Extract the [x, y] coordinate from the center of the cell holding the provided text.  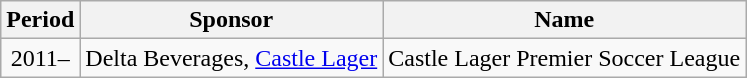
Delta Beverages, Castle Lager [232, 58]
2011– [40, 58]
Castle Lager Premier Soccer League [564, 58]
Sponsor [232, 20]
Period [40, 20]
Name [564, 20]
